Identify which cell holds the provided text, then report its (X, Y) central coordinate. 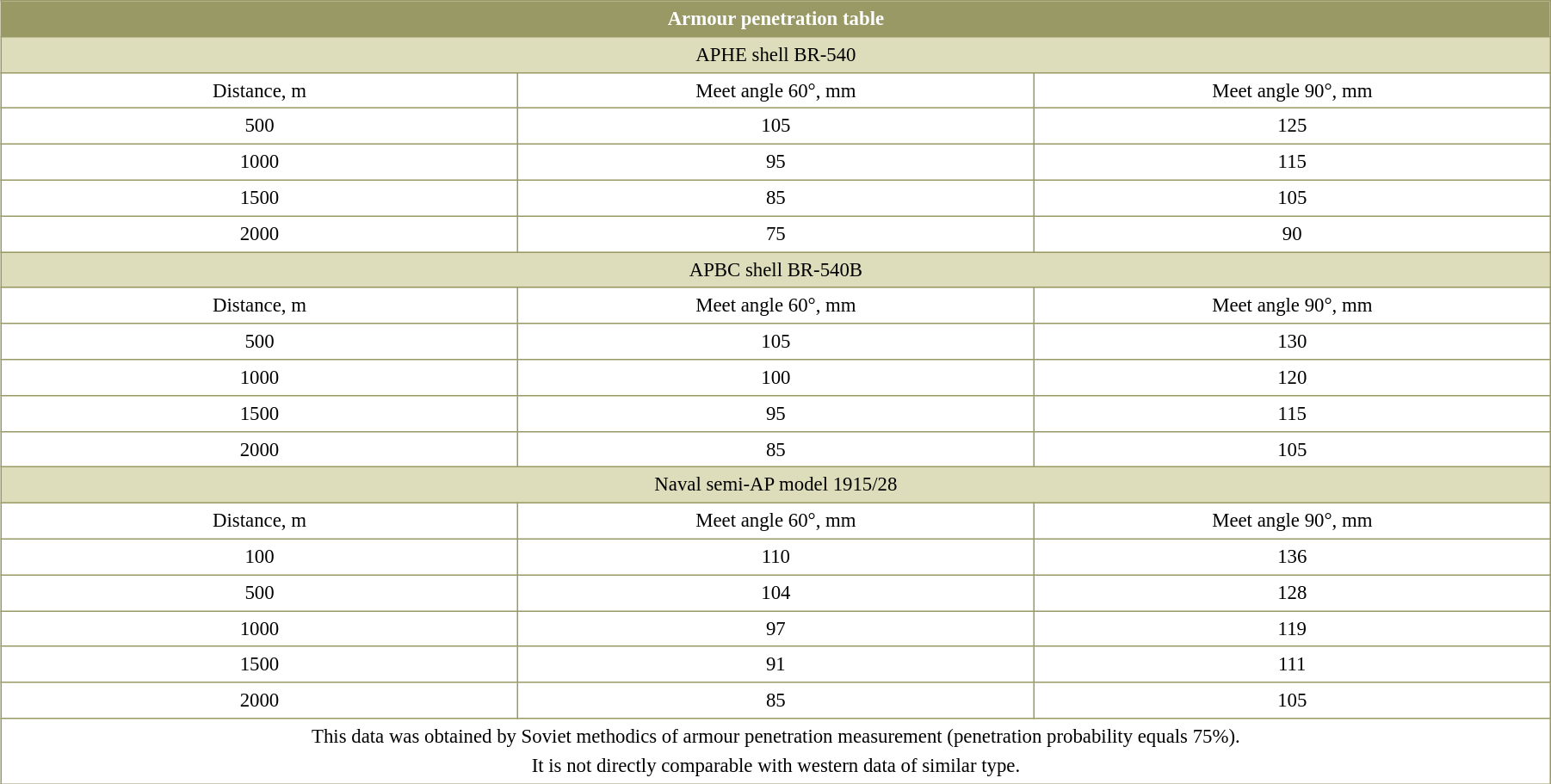
110 (775, 557)
75 (775, 234)
119 (1292, 629)
111 (1292, 664)
125 (1292, 127)
Armour penetration table (776, 19)
130 (1292, 342)
136 (1292, 557)
Naval semi-AP model 1915/28 (776, 485)
104 (775, 593)
91 (775, 664)
120 (1292, 378)
APHE shell BR-540 (776, 54)
128 (1292, 593)
APBC shell BR-540B (776, 270)
90 (1292, 234)
97 (775, 629)
